Find where the given text appears and provide that cell's center as (x, y) coordinate. 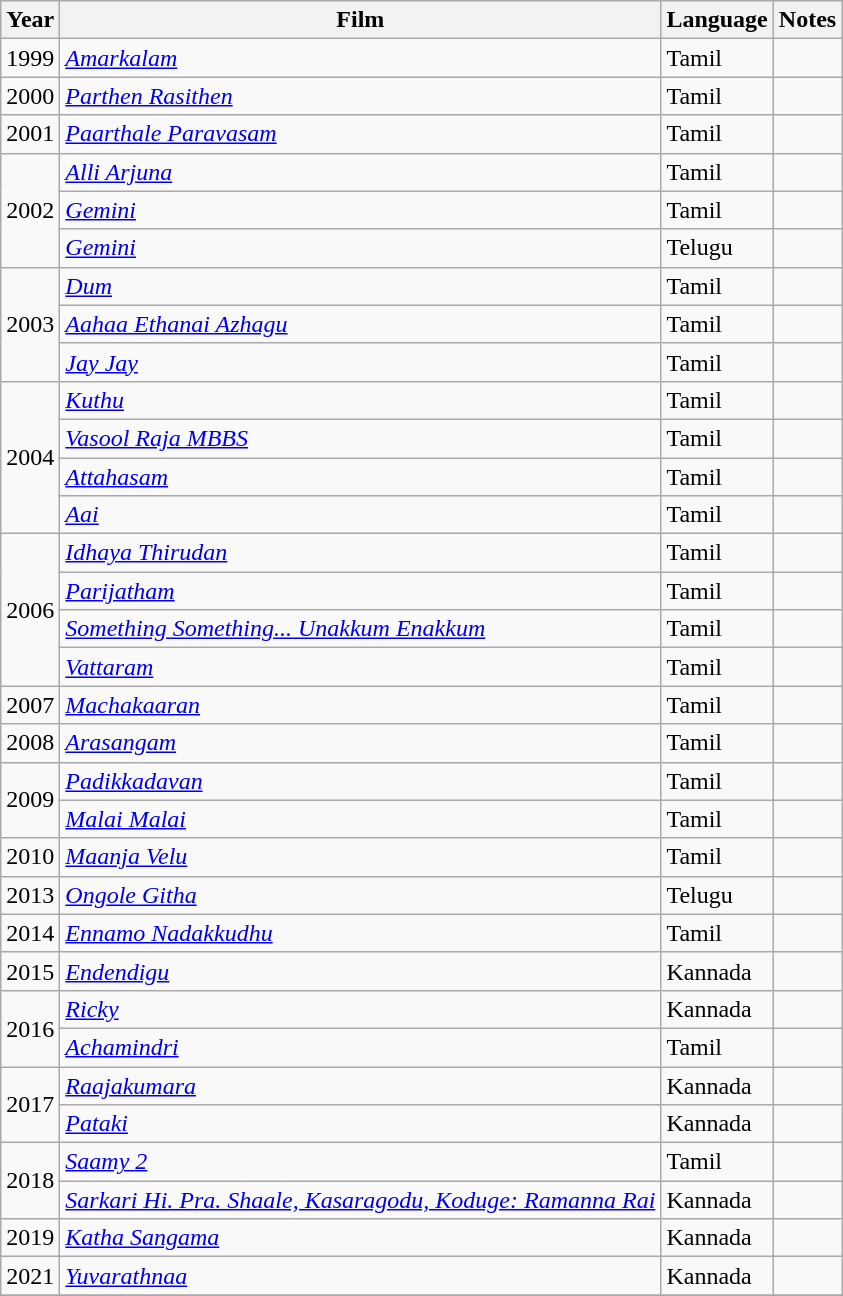
2016 (30, 1028)
Ongole Githa (360, 895)
Katha Sangama (360, 1238)
Alli Arjuna (360, 172)
Parijatham (360, 591)
2019 (30, 1238)
Kuthu (360, 400)
Sarkari Hi. Pra. Shaale, Kasaragodu, Koduge: Ramanna Rai (360, 1200)
Attahasam (360, 477)
Jay Jay (360, 362)
Malai Malai (360, 819)
Notes (807, 20)
2001 (30, 134)
2003 (30, 324)
Amarkalam (360, 58)
Vasool Raja MBBS (360, 438)
2018 (30, 1181)
2017 (30, 1104)
2013 (30, 895)
Vattaram (360, 667)
Ennamo Nadakkudhu (360, 933)
Language (717, 20)
Ricky (360, 1009)
Achamindri (360, 1047)
2007 (30, 705)
2000 (30, 96)
1999 (30, 58)
Maanja Velu (360, 857)
2009 (30, 800)
2002 (30, 210)
Something Something... Unakkum Enakkum (360, 629)
2004 (30, 457)
2006 (30, 610)
Arasangam (360, 743)
2008 (30, 743)
Dum (360, 286)
Aahaa Ethanai Azhagu (360, 324)
2021 (30, 1276)
Year (30, 20)
Paarthale Paravasam (360, 134)
Endendigu (360, 971)
Raajakumara (360, 1085)
2010 (30, 857)
Saamy 2 (360, 1162)
Yuvarathnaa (360, 1276)
Parthen Rasithen (360, 96)
Aai (360, 515)
Padikkadavan (360, 781)
2015 (30, 971)
Machakaaran (360, 705)
Pataki (360, 1124)
Idhaya Thirudan (360, 553)
2014 (30, 933)
Film (360, 20)
